Output the (X, Y) coordinate of the center of the cell containing the given text.  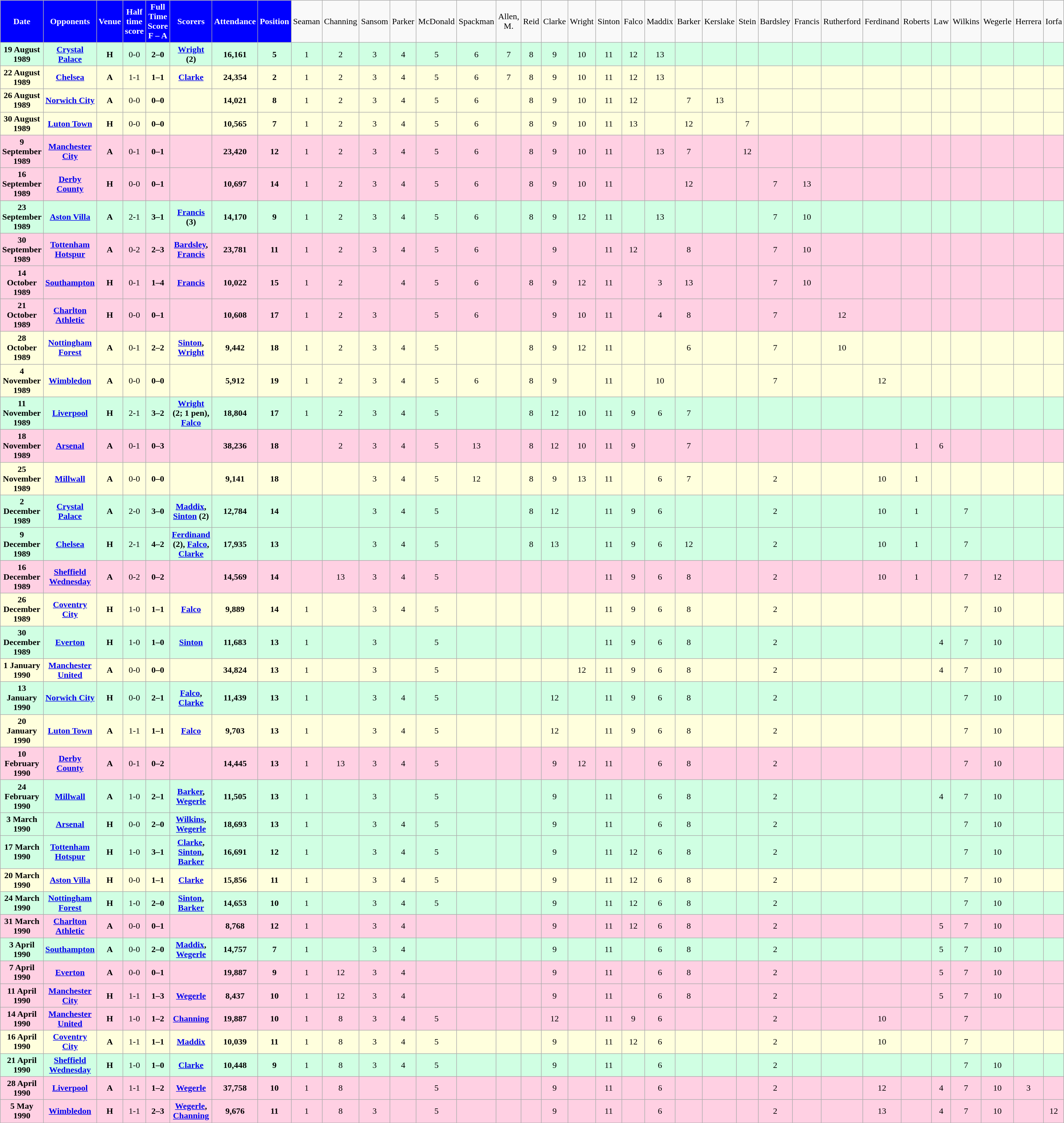
30 August 1989 (22, 124)
Parker (403, 21)
Scorers (191, 21)
Sinton, Barker (191, 903)
Wright (2) (191, 54)
Maddix, Sinton (2) (191, 511)
Rutherford (842, 21)
24 February 1990 (22, 796)
9 September 1989 (22, 151)
16 September 1989 (22, 184)
16,161 (235, 54)
21 April 1990 (22, 1065)
14 April 1990 (22, 1019)
9,889 (235, 609)
2–2 (158, 348)
9,703 (235, 731)
Kerslake (719, 21)
Position (274, 21)
Bardsley, Francis (191, 249)
Falco, Clarke (191, 698)
1–3 (158, 996)
Spackman (476, 21)
10,608 (235, 315)
2-0 (134, 511)
10,697 (235, 184)
37,758 (235, 1088)
Bardsley (775, 21)
Wilkins (966, 21)
4 November 1989 (22, 380)
10,039 (235, 1042)
Attendance (235, 21)
19 (274, 380)
Ferdinand (882, 21)
24 March 1990 (22, 903)
18 November 1989 (22, 446)
14,569 (235, 577)
13 January 1990 (22, 698)
Opponents (70, 21)
30 December 1989 (22, 642)
23 September 1989 (22, 217)
5 May 1990 (22, 1111)
9,141 (235, 479)
9 December 1989 (22, 544)
4–2 (158, 544)
20 March 1990 (22, 880)
2 December 1989 (22, 511)
11 April 1990 (22, 996)
Barker, Wegerle (191, 796)
1 January 1990 (22, 670)
Wright (582, 21)
Sansom (375, 21)
15,856 (235, 880)
23,420 (235, 151)
3 March 1990 (22, 824)
Roberts (917, 21)
Wilkins, Wegerle (191, 824)
14,653 (235, 903)
Francis (3) (191, 217)
14,757 (235, 950)
31 March 1990 (22, 926)
Ferdinand (2), Falco, Clarke (191, 544)
10,022 (235, 282)
19 August 1989 (22, 54)
28 October 1989 (22, 348)
Wright (2; 1 pen), Falco (191, 413)
9,442 (235, 348)
3 April 1990 (22, 950)
Half time score (134, 21)
16 April 1990 (22, 1042)
McDonald (436, 21)
11,439 (235, 698)
12,784 (235, 511)
30 September 1989 (22, 249)
26 December 1989 (22, 609)
21 October 1989 (22, 315)
5,912 (235, 380)
38,236 (235, 446)
10 February 1990 (22, 763)
34,824 (235, 670)
3–2 (158, 413)
Full Time ScoreF – A (158, 21)
8,768 (235, 926)
Date (22, 21)
Iorfa (1054, 21)
18,804 (235, 413)
14,445 (235, 763)
15 (274, 282)
Venue (110, 21)
16,691 (235, 852)
0–3 (158, 446)
3–0 (158, 511)
Allen, M. (509, 21)
Stein (747, 21)
Herrera (1028, 21)
11,683 (235, 642)
17 March 1990 (22, 852)
26 August 1989 (22, 100)
Barker (689, 21)
Sinton, Wright (191, 348)
Seaman (306, 21)
14 October 1989 (22, 282)
23,781 (235, 249)
17,935 (235, 544)
Reid (531, 21)
11 November 1989 (22, 413)
22 August 1989 (22, 77)
10,565 (235, 124)
14,021 (235, 100)
16 December 1989 (22, 577)
10,448 (235, 1065)
18,693 (235, 824)
8,437 (235, 996)
14,170 (235, 217)
25 November 1989 (22, 479)
9,676 (235, 1111)
Clarke, Sinton, Barker (191, 852)
Law (941, 21)
24,354 (235, 77)
28 April 1990 (22, 1088)
Maddix, Wegerle (191, 950)
7 April 1990 (22, 972)
11,505 (235, 796)
Wegerle, Channing (191, 1111)
1–4 (158, 282)
20 January 1990 (22, 731)
